For the text-containing cell, return its midpoint in [x, y] coordinate format. 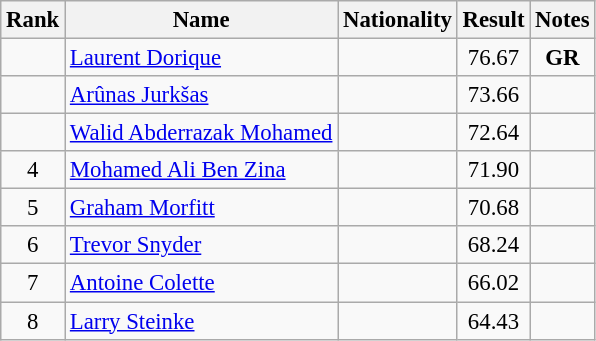
Walid Abderrazak Mohamed [202, 133]
4 [33, 170]
Graham Morfitt [202, 208]
7 [33, 283]
76.67 [494, 58]
Arûnas Jurkšas [202, 95]
Laurent Dorique [202, 58]
Result [494, 20]
68.24 [494, 245]
70.68 [494, 208]
Antoine Colette [202, 283]
73.66 [494, 95]
8 [33, 321]
Trevor Snyder [202, 245]
72.64 [494, 133]
Notes [562, 20]
64.43 [494, 321]
71.90 [494, 170]
66.02 [494, 283]
Larry Steinke [202, 321]
GR [562, 58]
Mohamed Ali Ben Zina [202, 170]
Rank [33, 20]
6 [33, 245]
Nationality [398, 20]
5 [33, 208]
Name [202, 20]
